Determine the (x, y) coordinate at the center of the cell enclosing the given text.  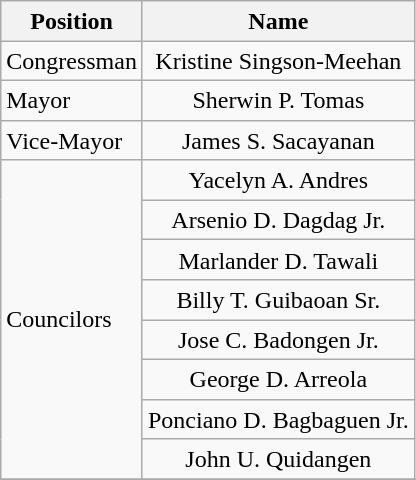
Name (278, 21)
Kristine Singson-Meehan (278, 61)
George D. Arreola (278, 379)
Sherwin P. Tomas (278, 100)
Congressman (72, 61)
Vice-Mayor (72, 140)
Marlander D. Tawali (278, 260)
Arsenio D. Dagdag Jr. (278, 220)
John U. Quidangen (278, 459)
Councilors (72, 320)
Jose C. Badongen Jr. (278, 340)
Ponciano D. Bagbaguen Jr. (278, 419)
Position (72, 21)
Mayor (72, 100)
Yacelyn A. Andres (278, 180)
Billy T. Guibaoan Sr. (278, 300)
James S. Sacayanan (278, 140)
